Output the (X, Y) coordinate of the center of the cell containing the given text.  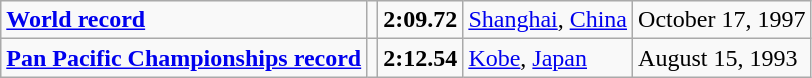
World record (184, 20)
Pan Pacific Championships record (184, 58)
2:09.72 (420, 20)
Kobe, Japan (548, 58)
August 15, 1993 (722, 58)
2:12.54 (420, 58)
October 17, 1997 (722, 20)
Shanghai, China (548, 20)
